Detect which cell encompasses the target text, then output its [X, Y] center coordinate. 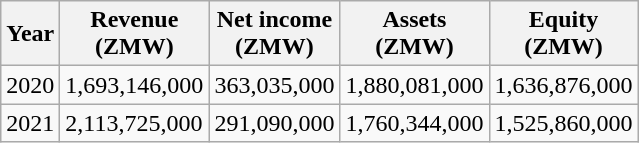
Year [30, 34]
2,113,725,000 [134, 123]
Revenue(ZMW) [134, 34]
291,090,000 [274, 123]
Equity(ZMW) [564, 34]
1,525,860,000 [564, 123]
1,760,344,000 [414, 123]
2021 [30, 123]
2020 [30, 85]
363,035,000 [274, 85]
Net income(ZMW) [274, 34]
1,636,876,000 [564, 85]
Assets(ZMW) [414, 34]
1,693,146,000 [134, 85]
1,880,081,000 [414, 85]
